Scan for the cell matching the given text and deliver its (x, y) coordinate at center. 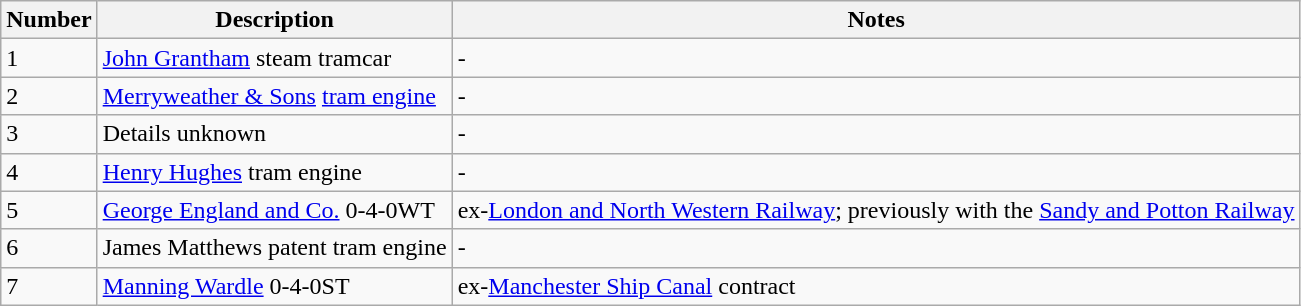
3 (49, 134)
Number (49, 20)
Manning Wardle 0-4-0ST (274, 286)
1 (49, 58)
ex-London and North Western Railway; previously with the Sandy and Potton Railway (876, 210)
Merryweather & Sons tram engine (274, 96)
2 (49, 96)
6 (49, 248)
4 (49, 172)
Details unknown (274, 134)
Description (274, 20)
5 (49, 210)
George England and Co. 0-4-0WT (274, 210)
John Grantham steam tramcar (274, 58)
ex-Manchester Ship Canal contract (876, 286)
Henry Hughes tram engine (274, 172)
James Matthews patent tram engine (274, 248)
7 (49, 286)
Notes (876, 20)
